Scan for the cell matching the given text and deliver its [x, y] coordinate at center. 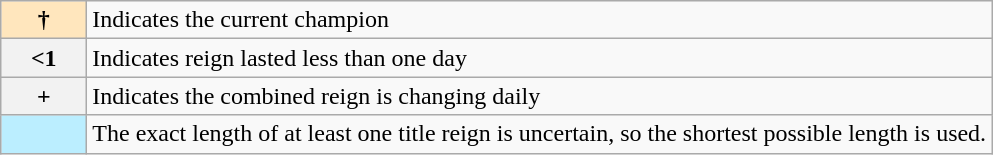
<1 [44, 58]
Indicates the combined reign is changing daily [540, 96]
Indicates reign lasted less than one day [540, 58]
The exact length of at least one title reign is uncertain, so the shortest possible length is used. [540, 134]
Indicates the current champion [540, 20]
† [44, 20]
+ [44, 96]
